Find where the given text appears and provide that cell's center as [X, Y] coordinate. 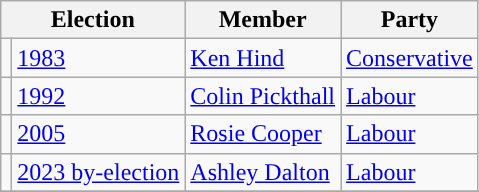
Conservative [410, 58]
1983 [98, 58]
Ashley Dalton [263, 172]
Member [263, 20]
Party [410, 20]
2005 [98, 134]
Rosie Cooper [263, 134]
Colin Pickthall [263, 96]
Election [93, 20]
2023 by-election [98, 172]
1992 [98, 96]
Ken Hind [263, 58]
